Pinpoint the cell where the given text exists, returning its (x, y) midpoint coordinate. 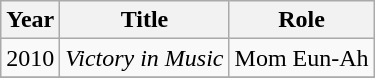
Title (144, 20)
Victory in Music (144, 58)
Year (30, 20)
Role (302, 20)
2010 (30, 58)
Mom Eun-Ah (302, 58)
